Search for the cell housing the specified text and yield its [X, Y] center coordinate. 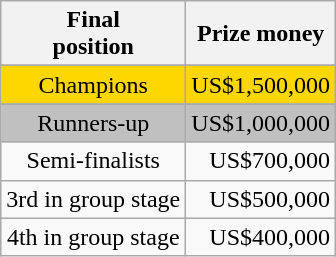
US$1,000,000 [261, 123]
Runners-up [94, 123]
US$400,000 [261, 237]
US$700,000 [261, 161]
Champions [94, 85]
US$1,500,000 [261, 85]
US$500,000 [261, 199]
Finalposition [94, 34]
4th in group stage [94, 237]
3rd in group stage [94, 199]
Prize money [261, 34]
Semi-finalists [94, 161]
